Return the (X, Y) coordinate for the center point of the cell that contains the specified text.  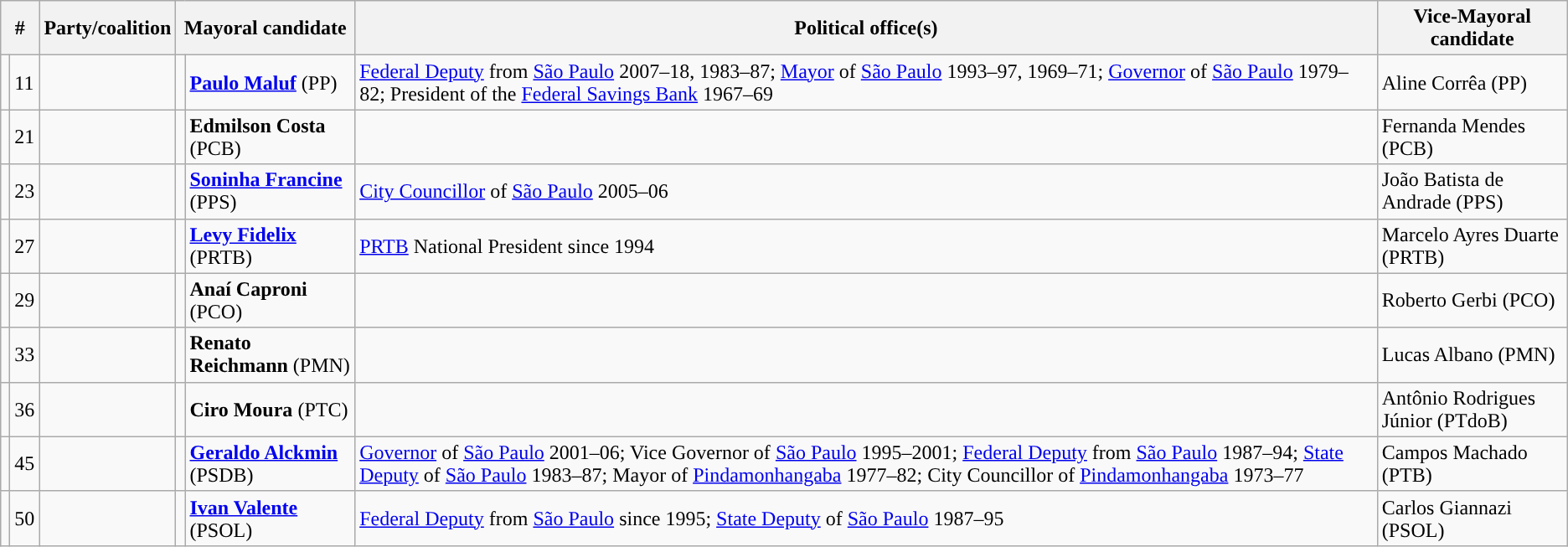
Anaí Caproni (PCO) (270, 300)
Political office(s) (866, 28)
Paulo Maluf (PP) (270, 82)
Marcelo Ayres Duarte (PRTB) (1473, 246)
29 (25, 300)
33 (25, 355)
Carlos Giannazi (PSOL) (1473, 518)
Mayoral candidate (266, 28)
27 (25, 246)
Lucas Albano (PMN) (1473, 355)
Fernanda Mendes (PCB) (1473, 137)
45 (25, 464)
36 (25, 409)
21 (25, 137)
Soninha Francine (PPS) (270, 191)
Ivan Valente (PSOL) (270, 518)
Party/coalition (107, 28)
11 (25, 82)
Federal Deputy from São Paulo since 1995; State Deputy of São Paulo 1987–95 (866, 518)
Ciro Moura (PTC) (270, 409)
Vice-Mayoral candidate (1473, 28)
PRTB National President since 1994 (866, 246)
Antônio Rodrigues Júnior (PTdoB) (1473, 409)
# (20, 28)
João Batista de Andrade (PPS) (1473, 191)
Levy Fidelix (PRTB) (270, 246)
Campos Machado (PTB) (1473, 464)
23 (25, 191)
Renato Reichmann (PMN) (270, 355)
Geraldo Alckmin (PSDB) (270, 464)
Aline Corrêa (PP) (1473, 82)
City Councillor of São Paulo 2005–06 (866, 191)
Roberto Gerbi (PCO) (1473, 300)
Edmilson Costa (PCB) (270, 137)
50 (25, 518)
